Output the (x, y) coordinate of the center of the cell containing the given text.  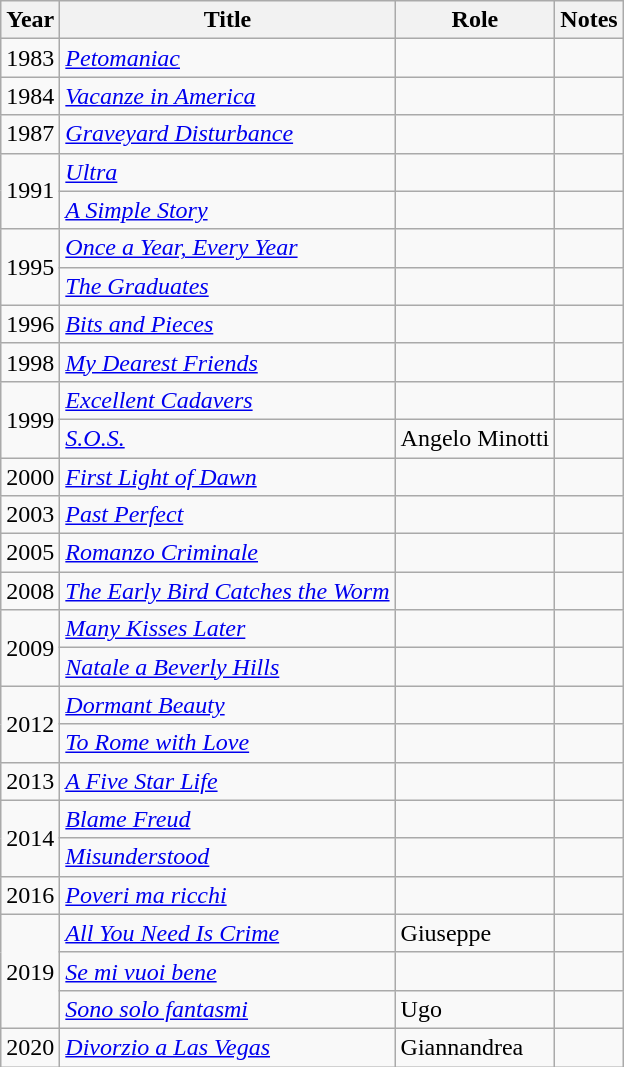
1991 (30, 191)
The Graduates (228, 286)
Sono solo fantasmi (228, 1009)
2005 (30, 553)
Natale a Beverly Hills (228, 667)
Giuseppe (475, 933)
S.O.S. (228, 438)
A Five Star Life (228, 781)
1999 (30, 419)
2016 (30, 895)
Angelo Minotti (475, 438)
2003 (30, 515)
2019 (30, 971)
Vacanze in America (228, 96)
Petomaniac (228, 58)
Year (30, 20)
2009 (30, 648)
2020 (30, 1047)
Se mi vuoi bene (228, 971)
First Light of Dawn (228, 477)
Poveri ma ricchi (228, 895)
The Early Bird Catches the Worm (228, 591)
Divorzio a Las Vegas (228, 1047)
2000 (30, 477)
My Dearest Friends (228, 362)
Blame Freud (228, 819)
All You Need Is Crime (228, 933)
1983 (30, 58)
Misunderstood (228, 857)
Bits and Pieces (228, 324)
Many Kisses Later (228, 629)
To Rome with Love (228, 743)
Excellent Cadavers (228, 400)
Once a Year, Every Year (228, 248)
1996 (30, 324)
2014 (30, 838)
Ultra (228, 172)
1995 (30, 267)
1987 (30, 134)
Dormant Beauty (228, 705)
Role (475, 20)
2012 (30, 724)
Romanzo Criminale (228, 553)
A Simple Story (228, 210)
Past Perfect (228, 515)
1998 (30, 362)
Notes (589, 20)
2008 (30, 591)
Giannandrea (475, 1047)
2013 (30, 781)
Title (228, 20)
Graveyard Disturbance (228, 134)
Ugo (475, 1009)
1984 (30, 96)
